Determine the (x, y) coordinate at the center of the cell enclosing the given text.  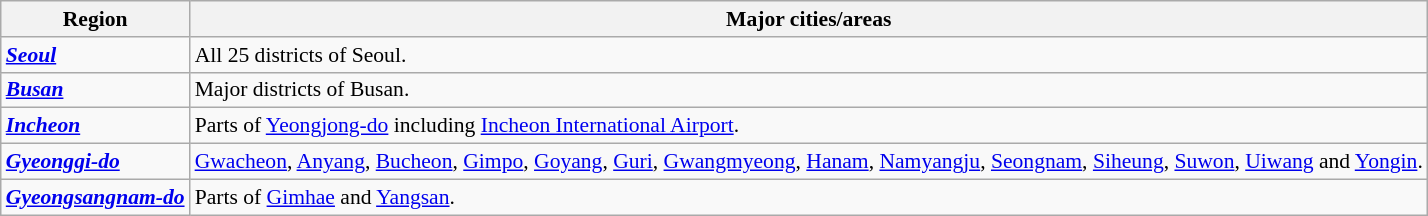
Parts of Gimhae and Yangsan. (809, 197)
Gyeongsangnam-do (96, 197)
All 25 districts of Seoul. (809, 55)
Parts of Yeongjong-do including Incheon International Airport. (809, 126)
Gyeonggi-do (96, 162)
Major districts of Busan. (809, 90)
Major cities/areas (809, 19)
Gwacheon, Anyang, Bucheon, Gimpo, Goyang, Guri, Gwangmyeong, Hanam, Namyangju, Seongnam, Siheung, Suwon, Uiwang and Yongin. (809, 162)
Incheon (96, 126)
Region (96, 19)
Seoul (96, 55)
Busan (96, 90)
